Locate the cell with the specified text and output its (x, y) center coordinate. 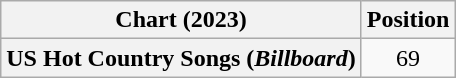
Chart (2023) (181, 20)
US Hot Country Songs (Billboard) (181, 58)
69 (408, 58)
Position (408, 20)
